Provide the [x, y] coordinate of the cell's center where the given text is located.  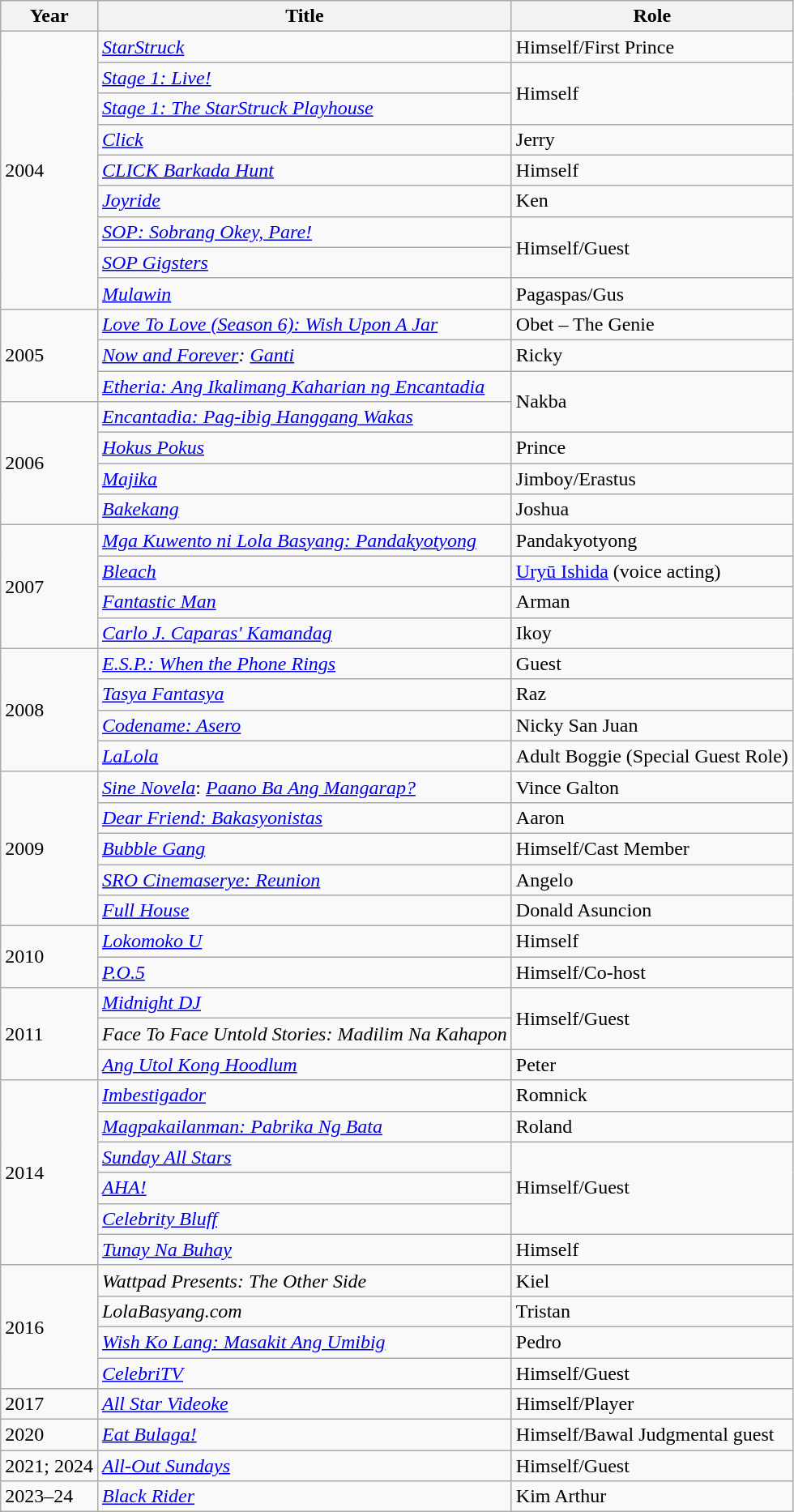
SOP: Sobrang Okey, Pare! [305, 232]
Adult Boggie (Special Guest Role) [651, 756]
Ikoy [651, 633]
Stage 1: The StarStruck Playhouse [305, 109]
Vince Galton [651, 787]
Codename: Asero [305, 725]
2006 [49, 463]
Encantadia: Pag-ibig Hanggang Wakas [305, 417]
Uryū Ishida (voice acting) [651, 571]
Carlo J. Caparas' Kamandag [305, 633]
Himself/Cast Member [651, 848]
2017 [49, 1404]
Arman [651, 602]
Celebrity Bluff [305, 1219]
Angelo [651, 879]
Ricky [651, 355]
Hokus Pokus [305, 448]
2009 [49, 848]
2007 [49, 587]
LolaBasyang.com [305, 1311]
2023–24 [49, 1497]
Nicky San Juan [651, 725]
Mga Kuwento ni Lola Basyang: Pandakyotyong [305, 540]
Tristan [651, 1311]
Bubble Gang [305, 848]
2010 [49, 957]
StarStruck [305, 47]
Himself/First Prince [651, 47]
Aaron [651, 818]
Etheria: Ang Ikalimang Kaharian ng Encantadia [305, 387]
All Star Videoke [305, 1404]
Jerry [651, 139]
Pagaspas/Gus [651, 293]
Bleach [305, 571]
Nakba [651, 402]
Imbestigador [305, 1096]
Sunday All Stars [305, 1157]
Mulawin [305, 293]
Full House [305, 911]
Tasya Fantasya [305, 694]
Jimboy/Erastus [651, 479]
Himself/Bawal Judgmental guest [651, 1435]
Guest [651, 664]
Pedro [651, 1342]
Roland [651, 1126]
Ken [651, 201]
Stage 1: Live! [305, 78]
Majika [305, 479]
Midnight DJ [305, 1003]
Raz [651, 694]
P.O.5 [305, 972]
CLICK Barkada Hunt [305, 170]
Pandakyotyong [651, 540]
Lokomoko U [305, 942]
Himself/Co-host [651, 972]
Year [49, 16]
2004 [49, 170]
Bakekang [305, 510]
AHA! [305, 1188]
Peter [651, 1065]
Title [305, 16]
Love To Love (Season 6): Wish Upon A Jar [305, 324]
Kim Arthur [651, 1497]
Now and Forever: Ganti [305, 355]
Click [305, 139]
Ang Utol Kong Hoodlum [305, 1065]
LaLola [305, 756]
2014 [49, 1172]
2008 [49, 710]
Face To Face Untold Stories: Madilim Na Kahapon [305, 1034]
Black Rider [305, 1497]
Kiel [651, 1280]
Himself/Player [651, 1404]
All-Out Sundays [305, 1466]
E.S.P.: When the Phone Rings [305, 664]
Prince [651, 448]
Eat Bulaga! [305, 1435]
2011 [49, 1034]
2016 [49, 1326]
Romnick [651, 1096]
SRO Cinemaserye: Reunion [305, 879]
2021; 2024 [49, 1466]
Wish Ko Lang: Masakit Ang Umibig [305, 1342]
Donald Asuncion [651, 911]
SOP Gigsters [305, 263]
Wattpad Presents: The Other Side [305, 1280]
Obet – The Genie [651, 324]
Joyride [305, 201]
CelebriTV [305, 1373]
Dear Friend: Bakasyonistas [305, 818]
Sine Novela: Paano Ba Ang Mangarap? [305, 787]
2005 [49, 355]
Tunay Na Buhay [305, 1249]
Joshua [651, 510]
2020 [49, 1435]
Role [651, 16]
Fantastic Man [305, 602]
Magpakailanman: Pabrika Ng Bata [305, 1126]
